Detect which cell encompasses the target text, then output its [X, Y] center coordinate. 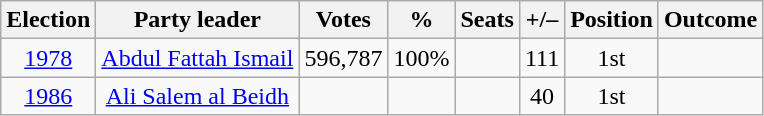
Position [612, 20]
Votes [344, 20]
596,787 [344, 58]
Outcome [710, 20]
Election [48, 20]
+/– [542, 20]
Seats [487, 20]
111 [542, 58]
100% [422, 58]
40 [542, 96]
1978 [48, 58]
Ali Salem al Beidh [198, 96]
% [422, 20]
1986 [48, 96]
Party leader [198, 20]
Abdul Fattah Ismail [198, 58]
